Provide the (x, y) coordinate of the cell's center where the given text is located.  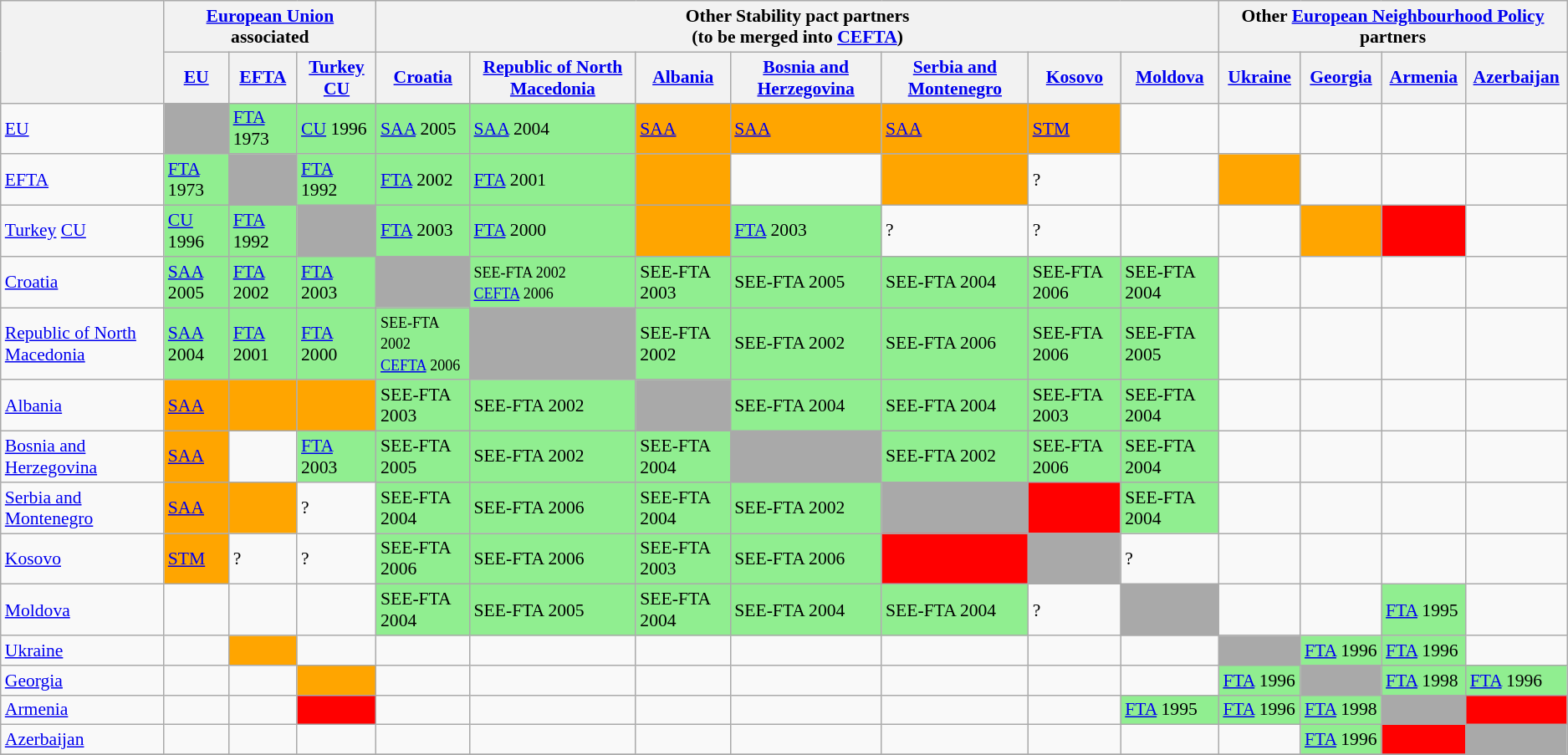
Other European Neighbourhood Policy partners (1392, 27)
Other Stability pact partners(to be merged into CEFTA) (798, 27)
European Union associated (270, 27)
